Extract the [x, y] coordinate from the center of the cell holding the provided text.  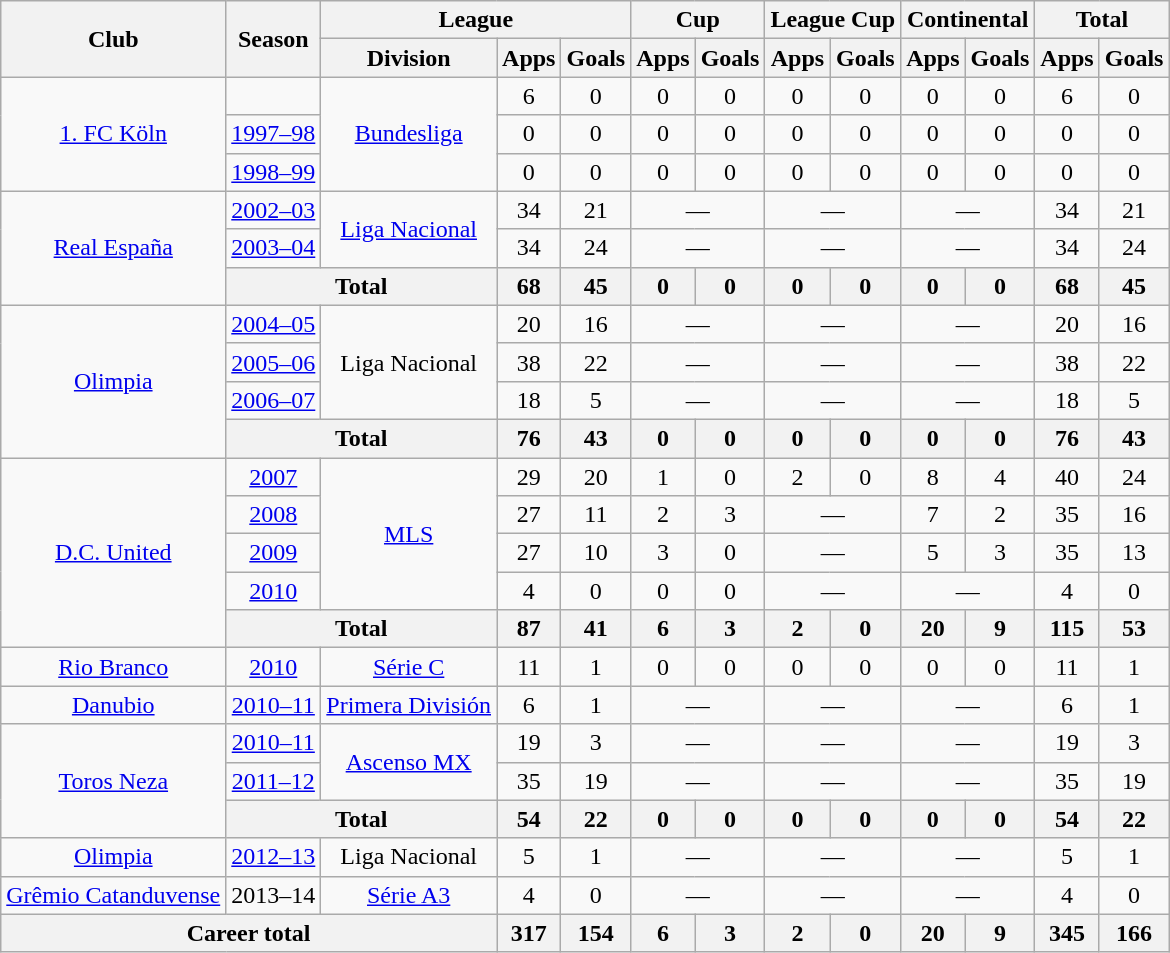
29 [529, 477]
Club [114, 39]
League [476, 20]
10 [596, 553]
Série A3 [409, 895]
League Cup [833, 20]
Primera División [409, 705]
2006–07 [274, 400]
317 [529, 933]
Career total [249, 933]
2009 [274, 553]
53 [1134, 629]
2005–06 [274, 362]
2002–03 [274, 210]
MLS [409, 534]
115 [1067, 629]
Continental [968, 20]
2011–12 [274, 781]
2008 [274, 515]
Rio Branco [114, 667]
Danubio [114, 705]
40 [1067, 477]
2012–13 [274, 857]
Toros Neza [114, 781]
2013–14 [274, 895]
87 [529, 629]
8 [933, 477]
Ascenso MX [409, 762]
1. FC Köln [114, 134]
Real España [114, 248]
345 [1067, 933]
D.C. United [114, 553]
41 [596, 629]
2004–05 [274, 324]
Cup [698, 20]
Division [409, 58]
2007 [274, 477]
Bundesliga [409, 134]
Grêmio Catanduvense [114, 895]
166 [1134, 933]
1998–99 [274, 172]
154 [596, 933]
1997–98 [274, 134]
7 [933, 515]
Season [274, 39]
Série C [409, 667]
13 [1134, 553]
2003–04 [274, 248]
